Find where the given text appears and provide that cell's center as (X, Y) coordinate. 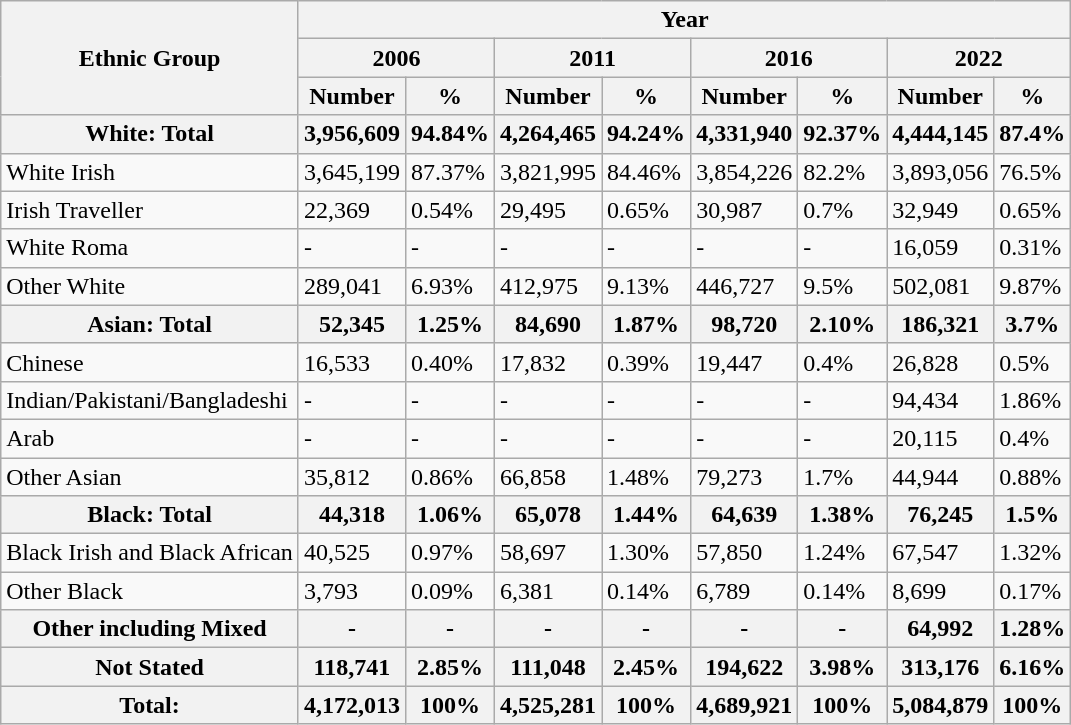
1.87% (646, 324)
Indian/Pakistani/Bangladeshi (150, 400)
35,812 (352, 477)
3,893,056 (940, 172)
4,444,145 (940, 134)
1.44% (646, 515)
Year (684, 20)
4,689,921 (744, 705)
Arab (150, 438)
1.28% (1032, 629)
6,381 (548, 591)
Black Irish and Black African (150, 553)
Black: Total (150, 515)
84,690 (548, 324)
9.87% (1032, 286)
16,059 (940, 248)
58,697 (548, 553)
44,944 (940, 477)
Irish Traveller (150, 210)
79,273 (744, 477)
26,828 (940, 362)
Asian: Total (150, 324)
Other White (150, 286)
87.37% (450, 172)
118,741 (352, 667)
84.46% (646, 172)
2011 (593, 58)
94,434 (940, 400)
16,533 (352, 362)
8,699 (940, 591)
3,793 (352, 591)
0.7% (842, 210)
Ethnic Group (150, 58)
64,992 (940, 629)
5,084,879 (940, 705)
111,048 (548, 667)
0.39% (646, 362)
Total: (150, 705)
3.98% (842, 667)
1.32% (1032, 553)
87.4% (1032, 134)
2.45% (646, 667)
0.97% (450, 553)
22,369 (352, 210)
1.86% (1032, 400)
1.25% (450, 324)
9.5% (842, 286)
3.7% (1032, 324)
67,547 (940, 553)
76,245 (940, 515)
19,447 (744, 362)
0.86% (450, 477)
0.40% (450, 362)
17,832 (548, 362)
Not Stated (150, 667)
2.85% (450, 667)
30,987 (744, 210)
2006 (396, 58)
29,495 (548, 210)
1.24% (842, 553)
3,956,609 (352, 134)
2016 (789, 58)
82.2% (842, 172)
Other Asian (150, 477)
0.31% (1032, 248)
0.88% (1032, 477)
4,172,013 (352, 705)
92.37% (842, 134)
186,321 (940, 324)
57,850 (744, 553)
6.93% (450, 286)
3,854,226 (744, 172)
20,115 (940, 438)
White Irish (150, 172)
6,789 (744, 591)
Other Black (150, 591)
94.24% (646, 134)
Other including Mixed (150, 629)
40,525 (352, 553)
1.7% (842, 477)
313,176 (940, 667)
65,078 (548, 515)
2.10% (842, 324)
66,858 (548, 477)
0.17% (1032, 591)
White: Total (150, 134)
2022 (979, 58)
White Roma (150, 248)
Chinese (150, 362)
446,727 (744, 286)
0.54% (450, 210)
1.30% (646, 553)
289,041 (352, 286)
32,949 (940, 210)
0.09% (450, 591)
9.13% (646, 286)
52,345 (352, 324)
1.5% (1032, 515)
194,622 (744, 667)
76.5% (1032, 172)
1.38% (842, 515)
44,318 (352, 515)
4,331,940 (744, 134)
1.06% (450, 515)
6.16% (1032, 667)
3,821,995 (548, 172)
98,720 (744, 324)
64,639 (744, 515)
4,264,465 (548, 134)
0.5% (1032, 362)
94.84% (450, 134)
3,645,199 (352, 172)
412,975 (548, 286)
4,525,281 (548, 705)
502,081 (940, 286)
1.48% (646, 477)
